For the text-containing cell, return its midpoint in [x, y] coordinate format. 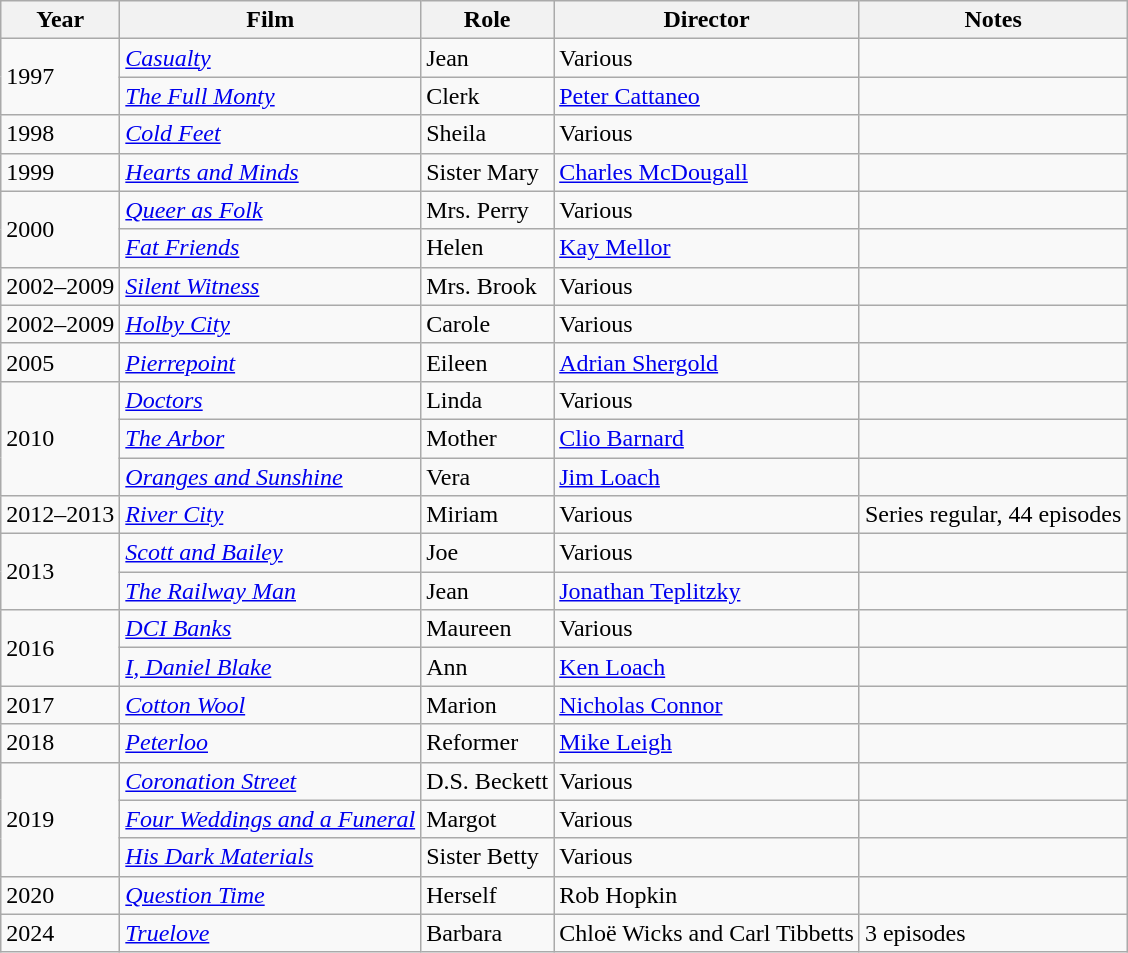
1997 [60, 77]
Mrs. Perry [488, 210]
Nicholas Connor [707, 705]
2013 [60, 572]
Director [707, 20]
1998 [60, 134]
Margot [488, 819]
2000 [60, 229]
Mrs. Brook [488, 286]
2024 [60, 933]
The Arbor [270, 438]
Cotton Wool [270, 705]
Ken Loach [707, 667]
Maureen [488, 629]
Adrian Shergold [707, 362]
Herself [488, 895]
Cold Feet [270, 134]
Clio Barnard [707, 438]
Coronation Street [270, 781]
Sheila [488, 134]
Rob Hopkin [707, 895]
I, Daniel Blake [270, 667]
Helen [488, 248]
2012–2013 [60, 515]
Fat Friends [270, 248]
Reformer [488, 743]
The Full Monty [270, 96]
Miriam [488, 515]
2019 [60, 819]
Jonathan Teplitzky [707, 591]
2016 [60, 648]
3 episodes [992, 933]
1999 [60, 172]
Holby City [270, 324]
Question Time [270, 895]
2010 [60, 438]
DCI Banks [270, 629]
Charles McDougall [707, 172]
Peter Cattaneo [707, 96]
Joe [488, 553]
Role [488, 20]
Marion [488, 705]
Clerk [488, 96]
Mike Leigh [707, 743]
2005 [60, 362]
Doctors [270, 400]
His Dark Materials [270, 857]
Eileen [488, 362]
Four Weddings and a Funeral [270, 819]
Queer as Folk [270, 210]
Linda [488, 400]
Truelove [270, 933]
Mother [488, 438]
2017 [60, 705]
Casualty [270, 58]
Carole [488, 324]
Notes [992, 20]
Sister Mary [488, 172]
River City [270, 515]
Ann [488, 667]
Silent Witness [270, 286]
Year [60, 20]
Hearts and Minds [270, 172]
Pierrepoint [270, 362]
Scott and Bailey [270, 553]
Series regular, 44 episodes [992, 515]
The Railway Man [270, 591]
Oranges and Sunshine [270, 477]
Barbara [488, 933]
Film [270, 20]
D.S. Beckett [488, 781]
Peterloo [270, 743]
Chloë Wicks and Carl Tibbetts [707, 933]
Sister Betty [488, 857]
Vera [488, 477]
Jim Loach [707, 477]
Kay Mellor [707, 248]
2018 [60, 743]
2020 [60, 895]
